Output the [x, y] coordinate of the center of the cell containing the given text.  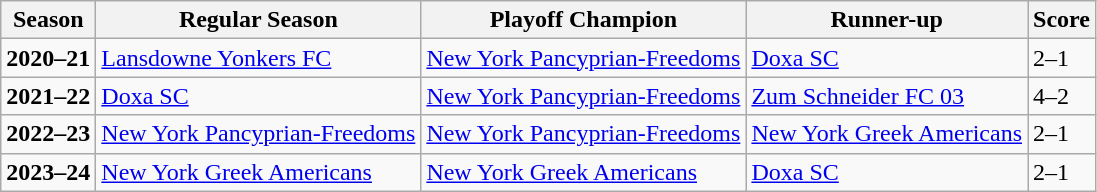
Zum Schneider FC 03 [887, 96]
Score [1062, 20]
Regular Season [258, 20]
2022–23 [48, 134]
4–2 [1062, 96]
Runner-up [887, 20]
Lansdowne Yonkers FC [258, 58]
2020–21 [48, 58]
2021–22 [48, 96]
Season [48, 20]
Playoff Champion [584, 20]
2023–24 [48, 172]
